Detect which cell encompasses the target text, then output its [x, y] center coordinate. 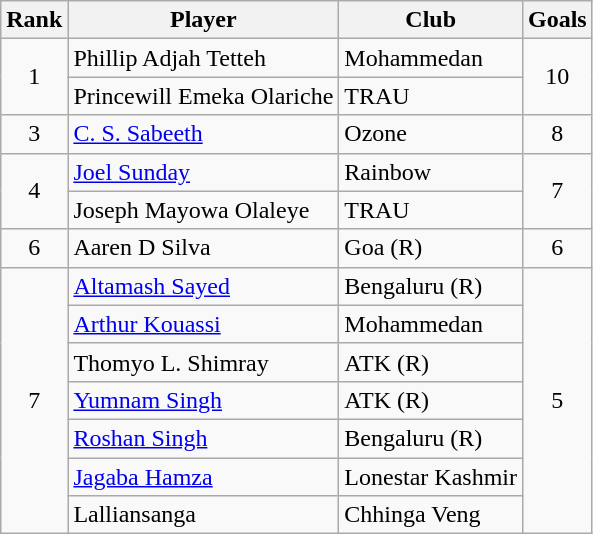
Joel Sunday [204, 172]
Joseph Mayowa Olaleye [204, 210]
Rainbow [431, 172]
Goals [557, 20]
8 [557, 134]
Goa (R) [431, 248]
C. S. Sabeeth [204, 134]
10 [557, 77]
Player [204, 20]
Lalliansanga [204, 515]
5 [557, 400]
3 [34, 134]
Club [431, 20]
Arthur Kouassi [204, 324]
1 [34, 77]
Thomyo L. Shimray [204, 362]
Phillip Adjah Tetteh [204, 58]
4 [34, 191]
Altamash Sayed [204, 286]
Ozone [431, 134]
Lonestar Kashmir [431, 477]
Jagaba Hamza [204, 477]
Chhinga Veng [431, 515]
Rank [34, 20]
Roshan Singh [204, 438]
Yumnam Singh [204, 400]
Aaren D Silva [204, 248]
Princewill Emeka Olariche [204, 96]
